Return [x, y] of the center of cell containing provided text 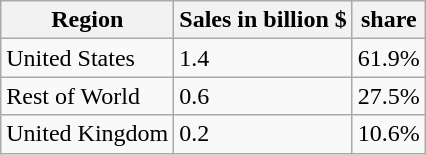
10.6% [388, 134]
United Kingdom [88, 134]
Region [88, 20]
1.4 [263, 58]
27.5% [388, 96]
0.2 [263, 134]
share [388, 20]
0.6 [263, 96]
United States [88, 58]
Rest of World [88, 96]
Sales in billion $ [263, 20]
61.9% [388, 58]
